Scan for the cell matching the given text and deliver its (x, y) coordinate at center. 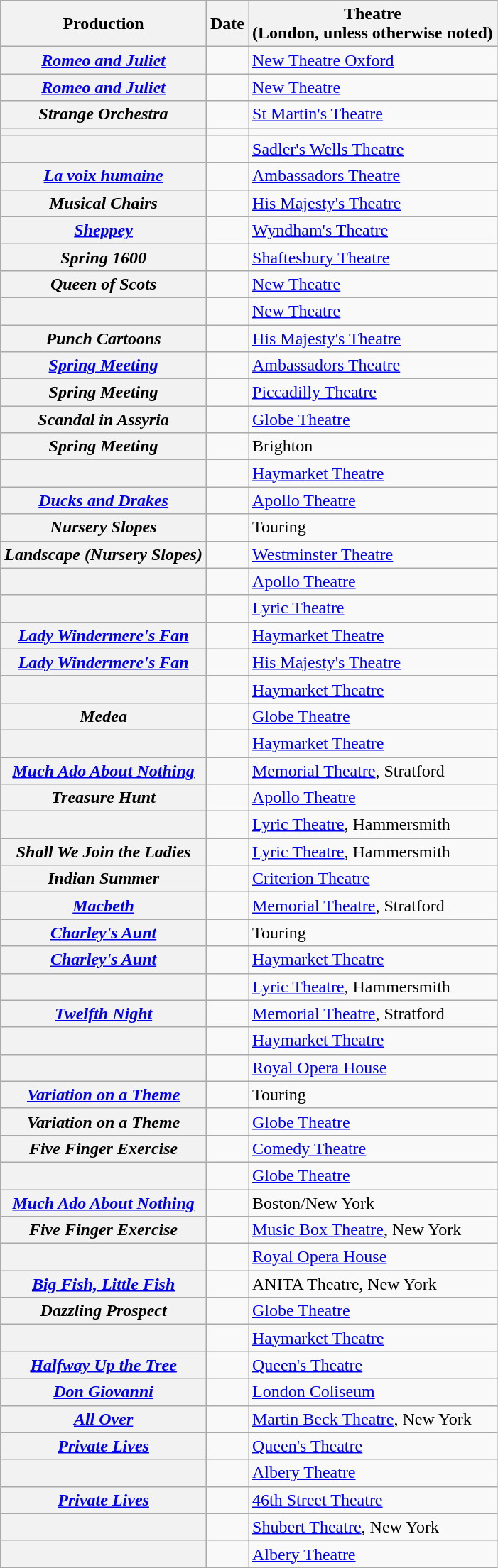
Ducks and Drakes (104, 500)
Don Giovanni (104, 1392)
Nursery Slopes (104, 527)
Date (227, 24)
Lyric Theatre (373, 608)
Punch Cartoons (104, 339)
Medea (104, 716)
Landscape (Nursery Slopes) (104, 554)
Comedy Theatre (373, 1148)
Twelfth Night (104, 1014)
Sheppey (104, 230)
Martin Beck Theatre, New York (373, 1419)
Dazzling Prospect (104, 1311)
Criterion Theatre (373, 879)
Piccadilly Theatre (373, 393)
Big Fish, Little Fish (104, 1284)
Indian Summer (104, 879)
Shall We Join the Ladies (104, 852)
Shubert Theatre, New York (373, 1527)
Macbeth (104, 906)
Scandal in Assyria (104, 420)
Sadler's Wells Theatre (373, 149)
Boston/New York (373, 1203)
Shaftesbury Theatre (373, 257)
Queen of Scots (104, 284)
London Coliseum (373, 1392)
Music Box Theatre, New York (373, 1230)
La voix humaine (104, 176)
Westminster Theatre (373, 554)
Wyndham's Theatre (373, 230)
St Martin's Theatre (373, 114)
Production (104, 24)
ANITA Theatre, New York (373, 1284)
All Over (104, 1419)
Musical Chairs (104, 203)
Treasure Hunt (104, 798)
Strange Orchestra (104, 114)
Brighton (373, 446)
46th Street Theatre (373, 1500)
Halfway Up the Tree (104, 1365)
Spring 1600 (104, 257)
Theatre(London, unless otherwise noted) (373, 24)
New Theatre Oxford (373, 60)
